Find where the given text appears and provide that cell's center as [X, Y] coordinate. 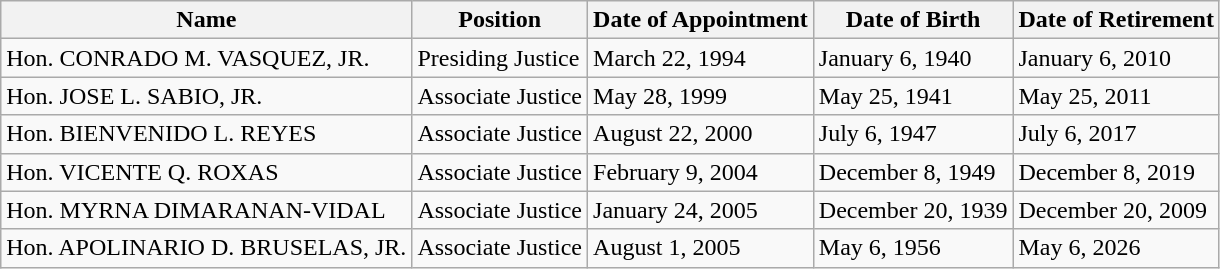
Date of Retirement [1116, 20]
May 25, 1941 [913, 96]
Hon. VICENTE Q. ROXAS [206, 172]
December 8, 2019 [1116, 172]
Date of Appointment [701, 20]
January 6, 1940 [913, 58]
December 20, 1939 [913, 210]
March 22, 1994 [701, 58]
May 25, 2011 [1116, 96]
January 6, 2010 [1116, 58]
Hon. JOSE L. SABIO, JR. [206, 96]
January 24, 2005 [701, 210]
August 22, 2000 [701, 134]
May 6, 1956 [913, 248]
Presiding Justice [500, 58]
May 6, 2026 [1116, 248]
December 20, 2009 [1116, 210]
Hon. APOLINARIO D. BRUSELAS, JR. [206, 248]
Hon. BIENVENIDO L. REYES [206, 134]
December 8, 1949 [913, 172]
July 6, 1947 [913, 134]
Date of Birth [913, 20]
August 1, 2005 [701, 248]
Position [500, 20]
February 9, 2004 [701, 172]
May 28, 1999 [701, 96]
Hon. CONRADO M. VASQUEZ, JR. [206, 58]
July 6, 2017 [1116, 134]
Name [206, 20]
Hon. MYRNA DIMARANAN-VIDAL [206, 210]
